Scan for the cell matching the given text and deliver its (X, Y) coordinate at center. 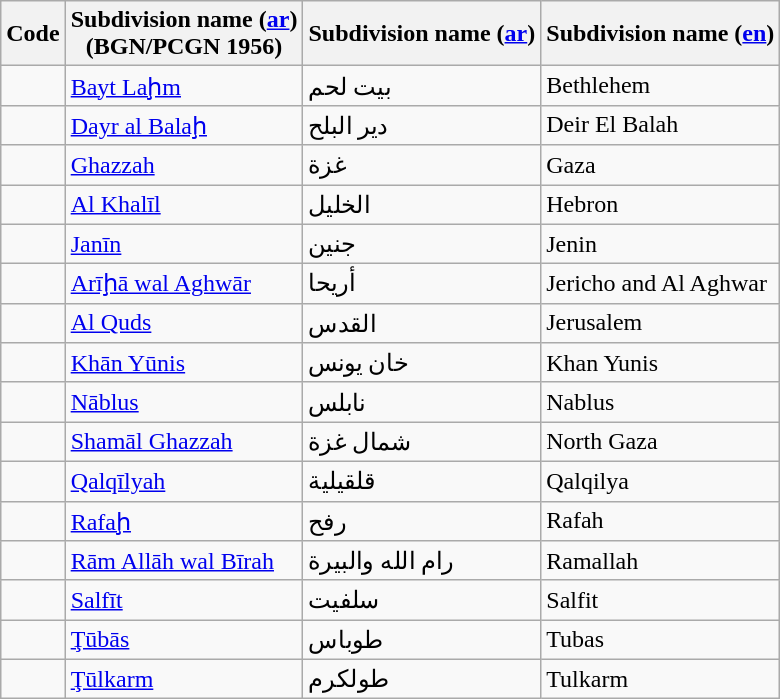
Rafaḩ (184, 521)
Salfīt (184, 600)
Deir El Balah (660, 125)
Bayt Laḩm (184, 86)
Arīḩā wal Aghwār (184, 284)
Tubas (660, 640)
Shamāl Ghazzah (184, 442)
Subdivision name (ar) (422, 34)
Hebron (660, 204)
القدس (422, 323)
رفح (422, 521)
Ţūbās (184, 640)
رام الله والبيرة (422, 561)
Tulkarm (660, 679)
Qalqīlyah (184, 481)
خان يونس (422, 363)
North Gaza (660, 442)
Ghazzah (184, 165)
جنين (422, 244)
أريحا (422, 284)
Dayr al Balaḩ (184, 125)
Jenin (660, 244)
Khān Yūnis (184, 363)
Qalqilya (660, 481)
Subdivision name (ar)(BGN/PCGN 1956) (184, 34)
دير البلح (422, 125)
Janīn (184, 244)
Al Quds (184, 323)
Salfit (660, 600)
شمال غزة (422, 442)
Bethlehem (660, 86)
Rām Allāh wal Bīrah (184, 561)
Nāblus (184, 402)
Jerusalem (660, 323)
طولكرم (422, 679)
طوباس (422, 640)
Subdivision name (en) (660, 34)
الخليل (422, 204)
Nablus (660, 402)
بيت لحم (422, 86)
Gaza (660, 165)
Khan Yunis (660, 363)
غزة (422, 165)
Code (33, 34)
Jericho and Al Aghwar (660, 284)
قلقيلية (422, 481)
سلفيت (422, 600)
Ţūlkarm (184, 679)
نابلس (422, 402)
Al Khalīl (184, 204)
Ramallah (660, 561)
Rafah (660, 521)
